Provide the (x, y) coordinate of the cell's center where the given text is located.  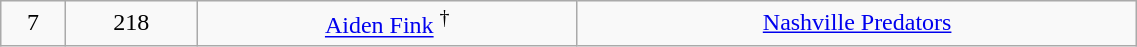
7 (34, 24)
Aiden Fink † (387, 24)
218 (131, 24)
Nashville Predators (856, 24)
